From the cell containing the given text, extract its center point as [x, y] coordinate. 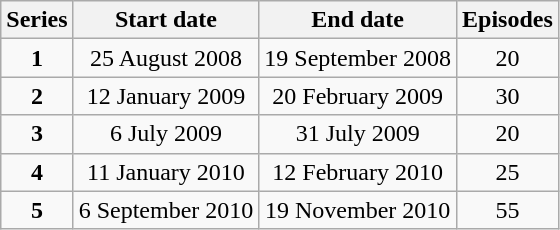
12 February 2010 [358, 172]
1 [37, 58]
11 January 2010 [166, 172]
12 January 2009 [166, 96]
4 [37, 172]
Episodes [508, 20]
Series [37, 20]
25 August 2008 [166, 58]
5 [37, 210]
20 February 2009 [358, 96]
30 [508, 96]
19 November 2010 [358, 210]
25 [508, 172]
6 July 2009 [166, 134]
3 [37, 134]
Start date [166, 20]
6 September 2010 [166, 210]
2 [37, 96]
End date [358, 20]
55 [508, 210]
31 July 2009 [358, 134]
19 September 2008 [358, 58]
